From the cell containing the given text, extract its center point as (x, y) coordinate. 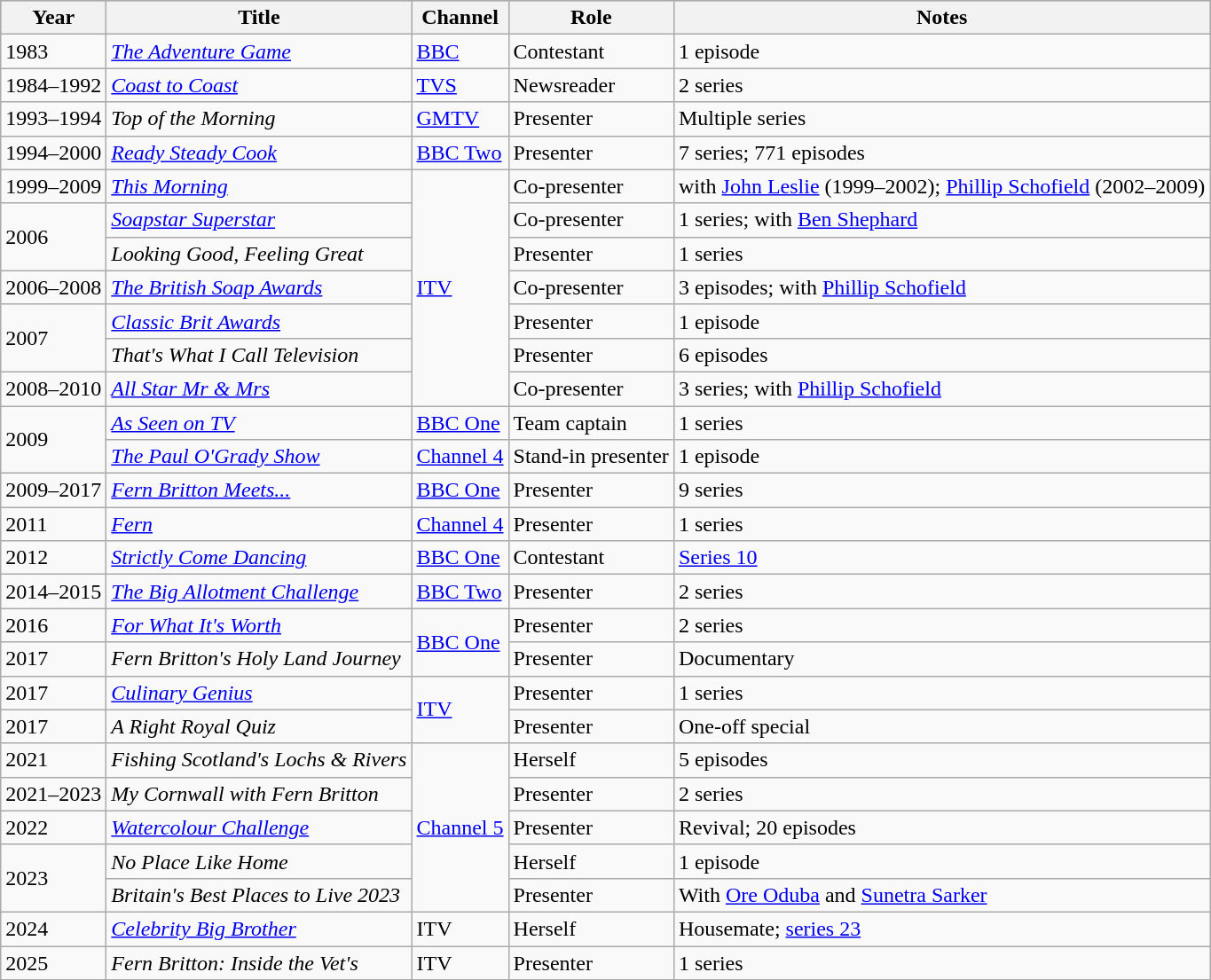
For What It's Worth (259, 625)
9 series (941, 490)
Coast to Coast (259, 85)
Team captain (591, 423)
Strictly Come Dancing (259, 558)
TVS (460, 85)
2006 (53, 237)
3 episodes; with Phillip Schofield (941, 287)
Watercolour Challenge (259, 827)
1993–1994 (53, 119)
1 series; with Ben Shephard (941, 220)
GMTV (460, 119)
Role (591, 18)
7 series; 771 episodes (941, 153)
3 series; with Phillip Schofield (941, 388)
Year (53, 18)
That's What I Call Television (259, 355)
As Seen on TV (259, 423)
6 episodes (941, 355)
Documentary (941, 659)
2009 (53, 440)
Celebrity Big Brother (259, 929)
All Star Mr & Mrs (259, 388)
2025 (53, 962)
Ready Steady Cook (259, 153)
Multiple series (941, 119)
The British Soap Awards (259, 287)
Fern Britton Meets... (259, 490)
5 episodes (941, 760)
2024 (53, 929)
This Morning (259, 186)
with John Leslie (1999–2002); Phillip Schofield (2002–2009) (941, 186)
2009–2017 (53, 490)
Channel 5 (460, 827)
Newsreader (591, 85)
Soapstar Superstar (259, 220)
Housemate; series 23 (941, 929)
Channel (460, 18)
1994–2000 (53, 153)
The Paul O'Grady Show (259, 457)
Classic Brit Awards (259, 321)
Series 10 (941, 558)
Stand-in presenter (591, 457)
2007 (53, 338)
Fishing Scotland's Lochs & Rivers (259, 760)
2021–2023 (53, 794)
My Cornwall with Fern Britton (259, 794)
Top of the Morning (259, 119)
Britain's Best Places to Live 2023 (259, 895)
Looking Good, Feeling Great (259, 254)
Fern (259, 524)
With Ore Oduba and Sunetra Sarker (941, 895)
1984–1992 (53, 85)
2023 (53, 878)
Notes (941, 18)
Fern Britton's Holy Land Journey (259, 659)
One-off special (941, 726)
Fern Britton: Inside the Vet's (259, 962)
2016 (53, 625)
2006–2008 (53, 287)
2022 (53, 827)
2012 (53, 558)
The Big Allotment Challenge (259, 592)
2008–2010 (53, 388)
BBC (460, 51)
2014–2015 (53, 592)
A Right Royal Quiz (259, 726)
2011 (53, 524)
No Place Like Home (259, 861)
Title (259, 18)
1983 (53, 51)
2021 (53, 760)
Revival; 20 episodes (941, 827)
The Adventure Game (259, 51)
Culinary Genius (259, 693)
1999–2009 (53, 186)
